Provide the (X, Y) coordinate of the cell's center where the given text is located.  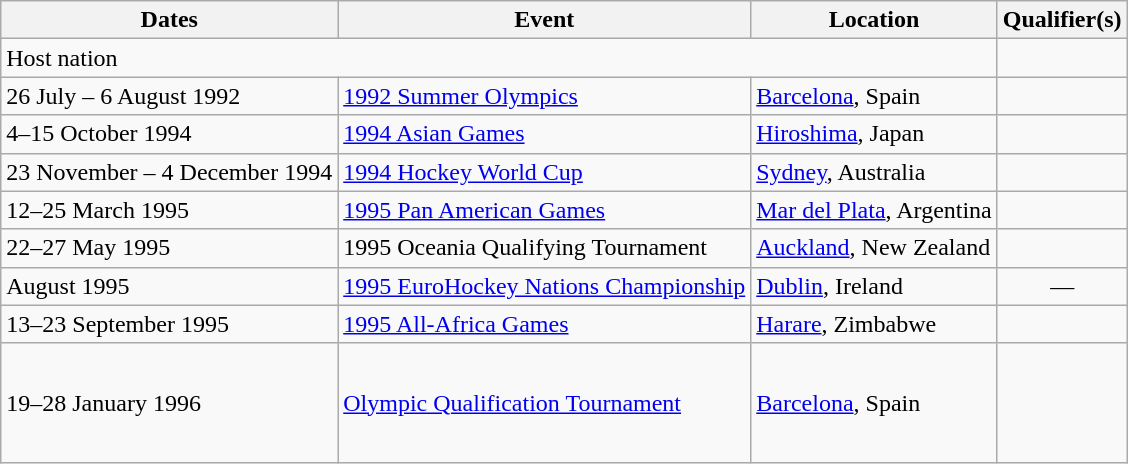
Sydney, Australia (874, 172)
19–28 January 1996 (170, 402)
Qualifier(s) (1062, 20)
— (1062, 286)
Olympic Qualification Tournament (544, 402)
Hiroshima, Japan (874, 134)
13–23 September 1995 (170, 324)
26 July – 6 August 1992 (170, 96)
1995 Oceania Qualifying Tournament (544, 248)
1995 All-Africa Games (544, 324)
4–15 October 1994 (170, 134)
1994 Hockey World Cup (544, 172)
Dates (170, 20)
Harare, Zimbabwe (874, 324)
12–25 March 1995 (170, 210)
Host nation (500, 58)
22–27 May 1995 (170, 248)
1994 Asian Games (544, 134)
Dublin, Ireland (874, 286)
Auckland, New Zealand (874, 248)
Mar del Plata, Argentina (874, 210)
23 November – 4 December 1994 (170, 172)
1995 Pan American Games (544, 210)
August 1995 (170, 286)
Event (544, 20)
Location (874, 20)
1992 Summer Olympics (544, 96)
1995 EuroHockey Nations Championship (544, 286)
